Scan for the cell matching the given text and deliver its (x, y) coordinate at center. 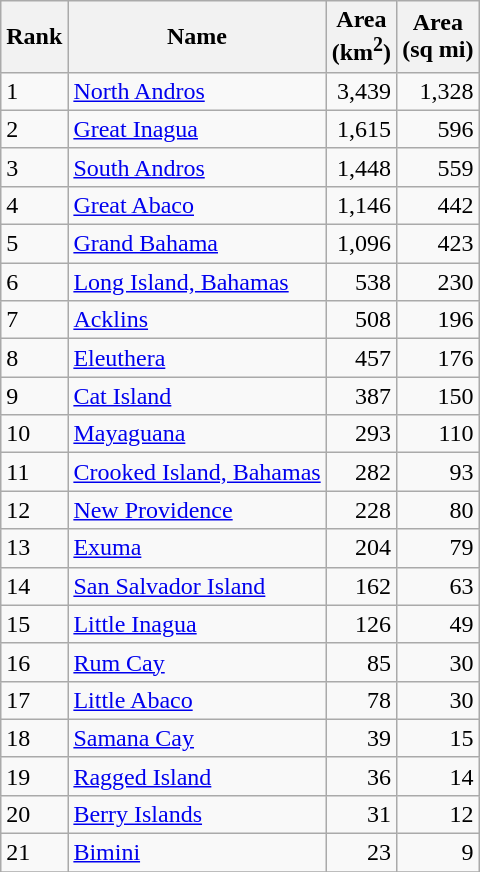
150 (438, 396)
204 (361, 548)
7 (34, 320)
93 (438, 472)
13 (34, 548)
Exuma (197, 548)
1,096 (361, 244)
20 (34, 814)
596 (438, 129)
559 (438, 167)
126 (361, 624)
110 (438, 434)
49 (438, 624)
36 (361, 776)
1 (34, 91)
Cat Island (197, 396)
387 (361, 396)
442 (438, 205)
176 (438, 358)
South Andros (197, 167)
Rum Cay (197, 662)
39 (361, 738)
1,615 (361, 129)
63 (438, 586)
Rank (34, 37)
3,439 (361, 91)
Name (197, 37)
5 (34, 244)
Mayaguana (197, 434)
Area(sq mi) (438, 37)
85 (361, 662)
196 (438, 320)
80 (438, 510)
New Providence (197, 510)
Samana Cay (197, 738)
Eleuthera (197, 358)
North Andros (197, 91)
Little Inagua (197, 624)
Bimini (197, 853)
Great Abaco (197, 205)
4 (34, 205)
78 (361, 700)
Ragged Island (197, 776)
423 (438, 244)
6 (34, 282)
457 (361, 358)
162 (361, 586)
San Salvador Island (197, 586)
Berry Islands (197, 814)
18 (34, 738)
1,448 (361, 167)
16 (34, 662)
538 (361, 282)
508 (361, 320)
Little Abaco (197, 700)
31 (361, 814)
293 (361, 434)
230 (438, 282)
3 (34, 167)
19 (34, 776)
Acklins (197, 320)
1,328 (438, 91)
17 (34, 700)
23 (361, 853)
Crooked Island, Bahamas (197, 472)
282 (361, 472)
Long Island, Bahamas (197, 282)
79 (438, 548)
2 (34, 129)
10 (34, 434)
Area(km2) (361, 37)
1,146 (361, 205)
21 (34, 853)
228 (361, 510)
Great Inagua (197, 129)
Grand Bahama (197, 244)
11 (34, 472)
8 (34, 358)
